Determine the (X, Y) coordinate at the center of the cell enclosing the given text.  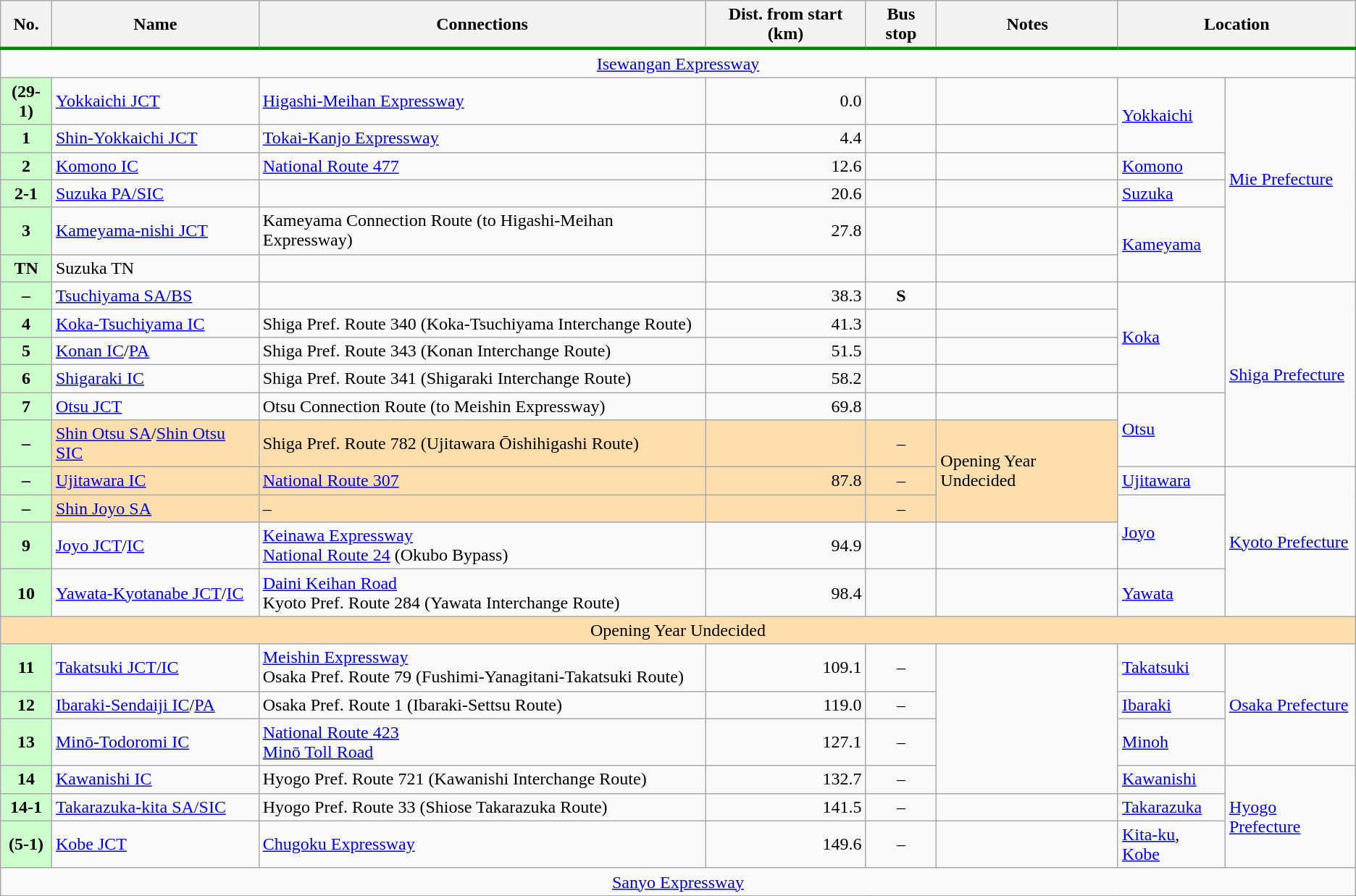
12.6 (785, 166)
Kita-ku, Kobe (1171, 845)
149.6 (785, 845)
Otsu Connection Route (to Meishin Expressway) (482, 406)
Joyo (1171, 532)
14 (26, 779)
Kyoto Prefecture (1290, 542)
9 (26, 546)
Koka-Tsuchiyama IC (155, 323)
Shin Joyo SA (155, 508)
127.1 (785, 742)
Shigaraki IC (155, 378)
7 (26, 406)
Dist. from start (km) (785, 25)
Yawata (1171, 593)
0.0 (785, 101)
6 (26, 378)
S (901, 296)
11 (26, 668)
Name (155, 25)
132.7 (785, 779)
Ujitawara IC (155, 481)
Yokkaichi JCT (155, 101)
119.0 (785, 705)
(5-1) (26, 845)
2 (26, 166)
Shin-Yokkaichi JCT (155, 138)
Sanyo Expressway (678, 882)
14-1 (26, 807)
Keinawa ExpresswayNational Route 24 (Okubo Bypass) (482, 546)
Ibaraki (1171, 705)
Kawanishi (1171, 779)
98.4 (785, 593)
No. (26, 25)
Koka (1171, 337)
4.4 (785, 138)
Hyogo Pref. Route 721 (Kawanishi Interchange Route) (482, 779)
Tokai-Kanjo Expressway (482, 138)
10 (26, 593)
51.5 (785, 351)
5 (26, 351)
41.3 (785, 323)
4 (26, 323)
1 (26, 138)
Mie Prefecture (1290, 180)
National Route 477 (482, 166)
2-1 (26, 193)
Ibaraki-Sendaiji IC/PA (155, 705)
Minō-Todoromi IC (155, 742)
Yawata-Kyotanabe JCT/IC (155, 593)
12 (26, 705)
Kameyama (1171, 245)
Osaka Prefecture (1290, 705)
Chugoku Expressway (482, 845)
Daini Keihan RoadKyoto Pref. Route 284 (Yawata Interchange Route) (482, 593)
Shin Otsu SA/Shin Otsu SIC (155, 443)
Hyogo Prefecture (1290, 817)
Notes (1027, 25)
Kobe JCT (155, 845)
58.2 (785, 378)
Konan IC/PA (155, 351)
38.3 (785, 296)
Minoh (1171, 742)
National Route 307 (482, 481)
Otsu (1171, 430)
Connections (482, 25)
Suzuka TN (155, 268)
National Route 423Minō Toll Road (482, 742)
Tsuchiyama SA/BS (155, 296)
Yokkaichi (1171, 114)
Komono IC (155, 166)
Kawanishi IC (155, 779)
Shiga Pref. Route 340 (Koka-Tsuchiyama Interchange Route) (482, 323)
3 (26, 230)
Otsu JCT (155, 406)
Joyo JCT/IC (155, 546)
TN (26, 268)
109.1 (785, 668)
(29-1) (26, 101)
69.8 (785, 406)
13 (26, 742)
Suzuka PA/SIC (155, 193)
141.5 (785, 807)
Meishin ExpresswayOsaka Pref. Route 79 (Fushimi-Yanagitani-Takatsuki Route) (482, 668)
Bus stop (901, 25)
87.8 (785, 481)
Hyogo Pref. Route 33 (Shiose Takarazuka Route) (482, 807)
Shiga Pref. Route 782 (Ujitawara Ōishihigashi Route) (482, 443)
Location (1236, 25)
Higashi-Meihan Expressway (482, 101)
94.9 (785, 546)
Komono (1171, 166)
Shiga Prefecture (1290, 374)
27.8 (785, 230)
Takarazuka-kita SA/SIC (155, 807)
Takatsuki (1171, 668)
Suzuka (1171, 193)
Isewangan Expressway (678, 63)
Takatsuki JCT/IC (155, 668)
Takarazuka (1171, 807)
Shiga Pref. Route 341 (Shigaraki Interchange Route) (482, 378)
Shiga Pref. Route 343 (Konan Interchange Route) (482, 351)
Osaka Pref. Route 1 (Ibaraki-Settsu Route) (482, 705)
Kameyama-nishi JCT (155, 230)
Ujitawara (1171, 481)
20.6 (785, 193)
Kameyama Connection Route (to Higashi-Meihan Expressway) (482, 230)
